Capture the cell that displays the provided text and extract its [x, y] central coordinate. 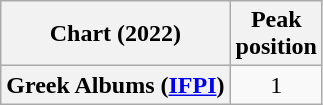
Peakposition [276, 34]
1 [276, 85]
Chart (2022) [116, 34]
Greek Albums (IFPI) [116, 85]
